Identify which cell holds the provided text, then report its (x, y) central coordinate. 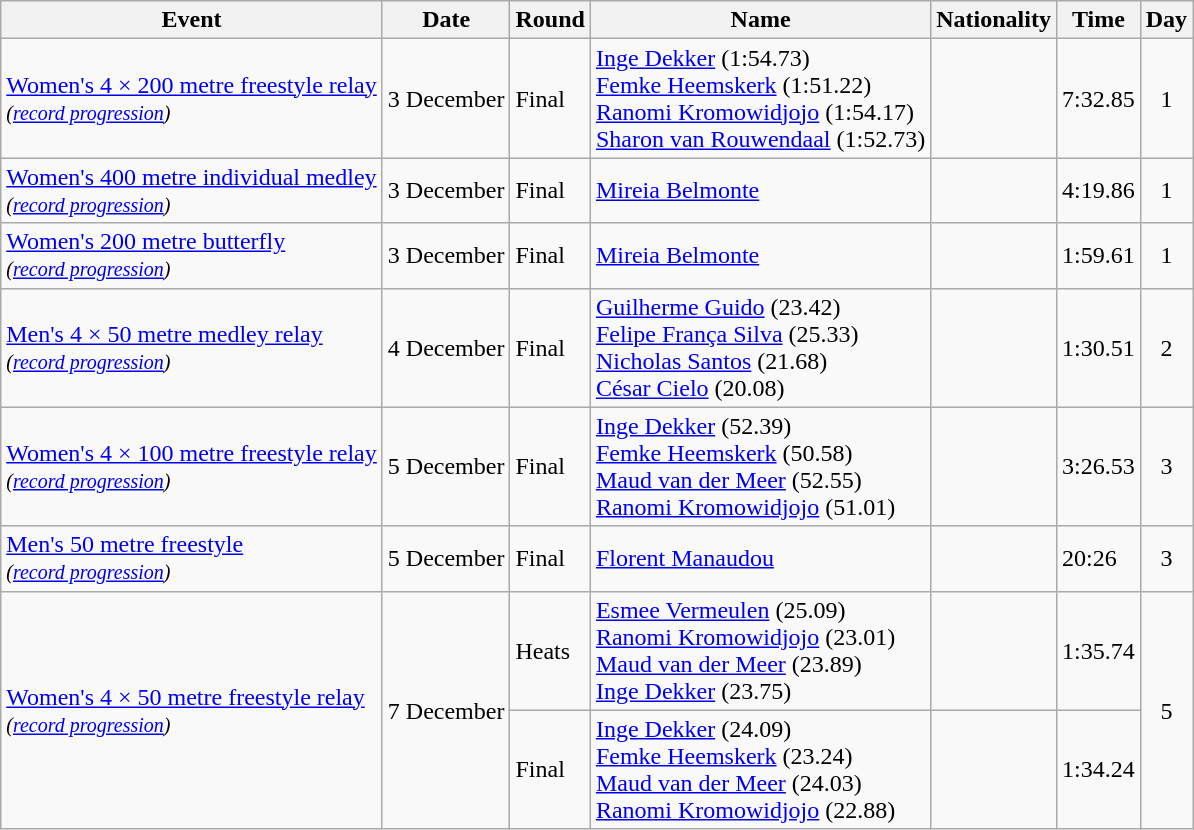
Time (1098, 20)
Inge Dekker (52.39)Femke Heemskerk (50.58)Maud van der Meer (52.55)Ranomi Kromowidjojo (51.01) (760, 466)
Name (760, 20)
20:26 (1098, 558)
Men's 4 × 50 metre medley relay(record progression) (192, 348)
Women's 4 × 200 metre freestyle relay(record progression) (192, 98)
5 (1166, 710)
1:30.51 (1098, 348)
1:59.61 (1098, 256)
3:26.53 (1098, 466)
Women's 4 × 100 metre freestyle relay(record progression) (192, 466)
Guilherme Guido (23.42)Felipe França Silva (25.33)Nicholas Santos (21.68)César Cielo (20.08) (760, 348)
2 (1166, 348)
Women's 400 metre individual medley(record progression) (192, 190)
Day (1166, 20)
Round (550, 20)
Women's 200 metre butterfly(record progression) (192, 256)
1:35.74 (1098, 650)
4:19.86 (1098, 190)
Event (192, 20)
1:34.24 (1098, 770)
Inge Dekker (1:54.73)Femke Heemskerk (1:51.22)Ranomi Kromowidjojo (1:54.17)Sharon van Rouwendaal (1:52.73) (760, 98)
7:32.85 (1098, 98)
Inge Dekker (24.09)Femke Heemskerk (23.24)Maud van der Meer (24.03)Ranomi Kromowidjojo (22.88) (760, 770)
Date (446, 20)
Heats (550, 650)
7 December (446, 710)
Women's 4 × 50 metre freestyle relay(record progression) (192, 710)
Esmee Vermeulen (25.09) Ranomi Kromowidjojo (23.01) Maud van der Meer (23.89) Inge Dekker (23.75) (760, 650)
4 December (446, 348)
Florent Manaudou (760, 558)
Men's 50 metre freestyle(record progression) (192, 558)
Nationality (994, 20)
